Provide the (x, y) coordinate of the cell's center where the given text is located.  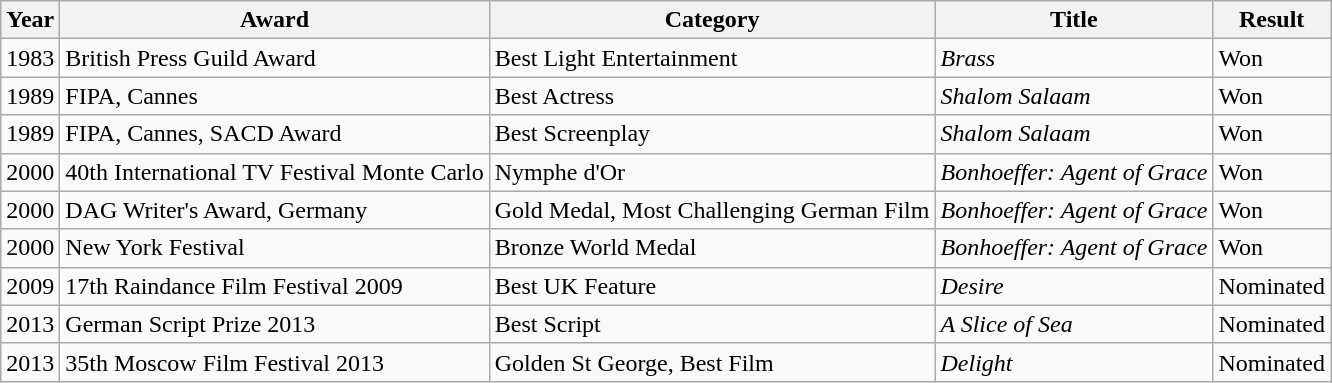
Best Light Entertainment (712, 58)
Gold Medal, Most Challenging German Film (712, 210)
Desire (1074, 286)
FIPA, Cannes, SACD Award (274, 134)
Best Screenplay (712, 134)
1983 (30, 58)
Golden St George, Best Film (712, 362)
New York Festival (274, 248)
Bronze World Medal (712, 248)
2009 (30, 286)
Title (1074, 20)
17th Raindance Film Festival 2009 (274, 286)
Best Script (712, 324)
DAG Writer's Award, Germany (274, 210)
Best Actress (712, 96)
Category (712, 20)
FIPA, Cannes (274, 96)
German Script Prize 2013 (274, 324)
Nymphe d'Or (712, 172)
Delight (1074, 362)
Award (274, 20)
A Slice of Sea (1074, 324)
35th Moscow Film Festival 2013 (274, 362)
Best UK Feature (712, 286)
40th International TV Festival Monte Carlo (274, 172)
British Press Guild Award (274, 58)
Result (1272, 20)
Year (30, 20)
Brass (1074, 58)
